Extract the [x, y] coordinate from the center of the cell holding the provided text.  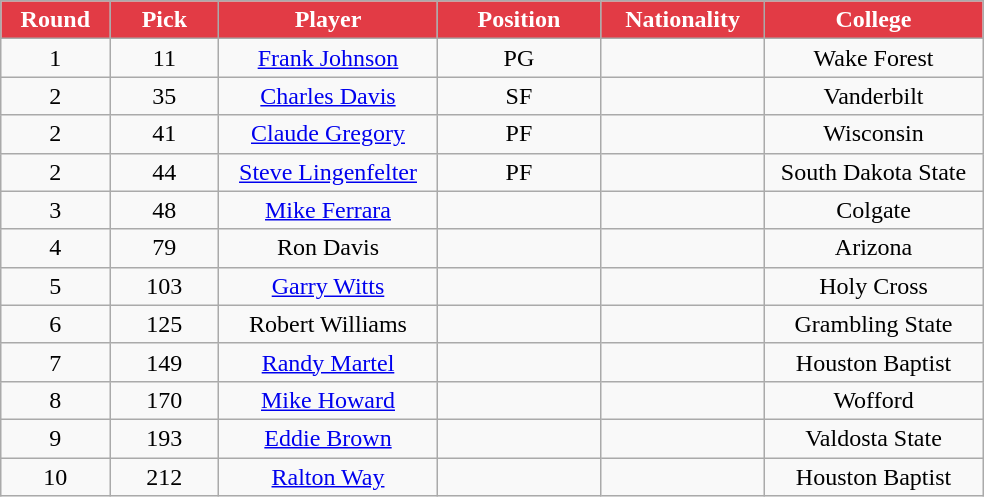
193 [164, 438]
5 [56, 286]
Grambling State [873, 324]
Valdosta State [873, 438]
Position [519, 20]
South Dakota State [873, 172]
Mike Ferrara [328, 210]
Ralton Way [328, 477]
Charles Davis [328, 96]
1 [56, 58]
170 [164, 400]
Steve Lingenfelter [328, 172]
44 [164, 172]
Robert Williams [328, 324]
11 [164, 58]
Arizona [873, 248]
Wofford [873, 400]
Vanderbilt [873, 96]
4 [56, 248]
Round [56, 20]
Garry Witts [328, 286]
10 [56, 477]
Colgate [873, 210]
41 [164, 134]
College [873, 20]
Pick [164, 20]
35 [164, 96]
6 [56, 324]
79 [164, 248]
Claude Gregory [328, 134]
48 [164, 210]
125 [164, 324]
Holy Cross [873, 286]
PG [519, 58]
Ron Davis [328, 248]
Eddie Brown [328, 438]
212 [164, 477]
Frank Johnson [328, 58]
SF [519, 96]
Nationality [683, 20]
8 [56, 400]
103 [164, 286]
Wake Forest [873, 58]
3 [56, 210]
Player [328, 20]
Mike Howard [328, 400]
149 [164, 362]
Randy Martel [328, 362]
9 [56, 438]
Wisconsin [873, 134]
7 [56, 362]
